Output the [x, y] coordinate of the center of the cell containing the given text.  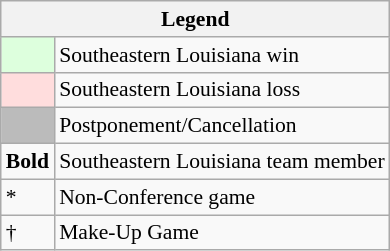
Southeastern Louisiana win [222, 55]
Non-Conference game [222, 197]
Legend [196, 19]
† [28, 233]
* [28, 197]
Southeastern Louisiana loss [222, 90]
Make-Up Game [222, 233]
Bold [28, 162]
Southeastern Louisiana team member [222, 162]
Postponement/Cancellation [222, 126]
